Capture the cell that displays the provided text and extract its (x, y) central coordinate. 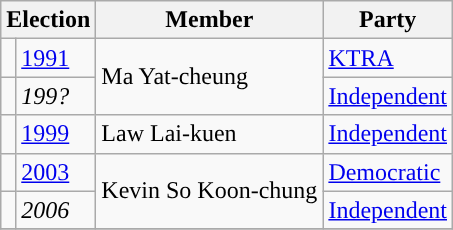
Election (48, 20)
Ma Yat-cheung (210, 77)
Member (210, 20)
1999 (56, 134)
Democratic (388, 172)
Kevin So Koon-chung (210, 191)
1991 (56, 58)
Party (388, 20)
Law Lai-kuen (210, 134)
KTRA (388, 58)
199? (56, 96)
2003 (56, 172)
2006 (56, 210)
